For the text-containing cell, return its midpoint in [x, y] coordinate format. 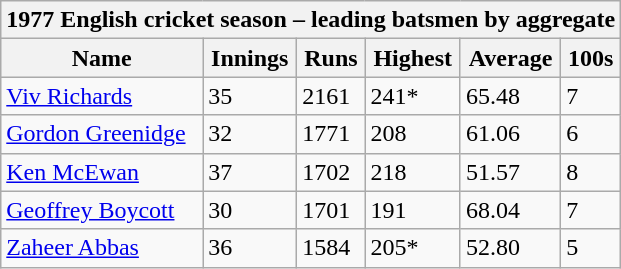
8 [591, 172]
100s [591, 58]
Zaheer Abbas [102, 248]
241* [412, 96]
Gordon Greenidge [102, 134]
37 [250, 172]
208 [412, 134]
Average [510, 58]
Runs [331, 58]
Highest [412, 58]
218 [412, 172]
65.48 [510, 96]
68.04 [510, 210]
5 [591, 248]
191 [412, 210]
6 [591, 134]
1771 [331, 134]
1702 [331, 172]
61.06 [510, 134]
52.80 [510, 248]
35 [250, 96]
36 [250, 248]
Viv Richards [102, 96]
1701 [331, 210]
30 [250, 210]
205* [412, 248]
Name [102, 58]
Ken McEwan [102, 172]
Geoffrey Boycott [102, 210]
32 [250, 134]
1584 [331, 248]
1977 English cricket season – leading batsmen by aggregate [311, 20]
2161 [331, 96]
51.57 [510, 172]
Innings [250, 58]
